Return (x, y) of the center of cell containing provided text 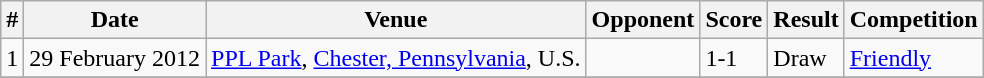
Draw (806, 58)
Friendly (914, 58)
PPL Park, Chester, Pennsylvania, U.S. (396, 58)
Opponent (643, 20)
Score (734, 20)
Result (806, 20)
29 February 2012 (115, 58)
Date (115, 20)
1-1 (734, 58)
1 (12, 58)
# (12, 20)
Venue (396, 20)
Competition (914, 20)
